Provide the (X, Y) coordinate of the cell's center where the given text is located.  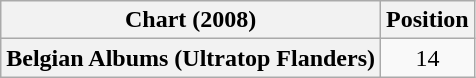
Belgian Albums (Ultratop Flanders) (191, 58)
Position (428, 20)
14 (428, 58)
Chart (2008) (191, 20)
